Detect which cell encompasses the target text, then output its [X, Y] center coordinate. 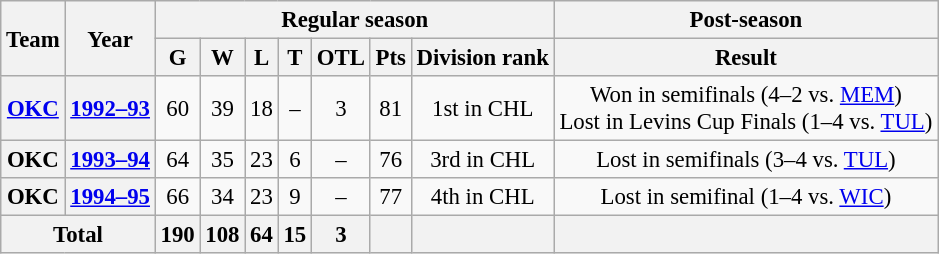
Result [746, 58]
6 [294, 160]
18 [262, 108]
Won in semifinals (4–2 vs. MEM) Lost in Levins Cup Finals (1–4 vs. TUL) [746, 108]
Post-season [746, 20]
Pts [390, 58]
34 [222, 197]
66 [178, 197]
1994–95 [110, 197]
108 [222, 235]
1st in CHL [482, 108]
1993–94 [110, 160]
15 [294, 235]
1992–93 [110, 108]
9 [294, 197]
81 [390, 108]
W [222, 58]
Lost in semifinal (1–4 vs. WIC) [746, 197]
190 [178, 235]
Team [33, 38]
L [262, 58]
Total [78, 235]
Lost in semifinals (3–4 vs. TUL) [746, 160]
4th in CHL [482, 197]
Division rank [482, 58]
35 [222, 160]
60 [178, 108]
76 [390, 160]
39 [222, 108]
Year [110, 38]
3rd in CHL [482, 160]
G [178, 58]
T [294, 58]
Regular season [354, 20]
77 [390, 197]
OTL [342, 58]
